Detect which cell encompasses the target text, then output its [x, y] center coordinate. 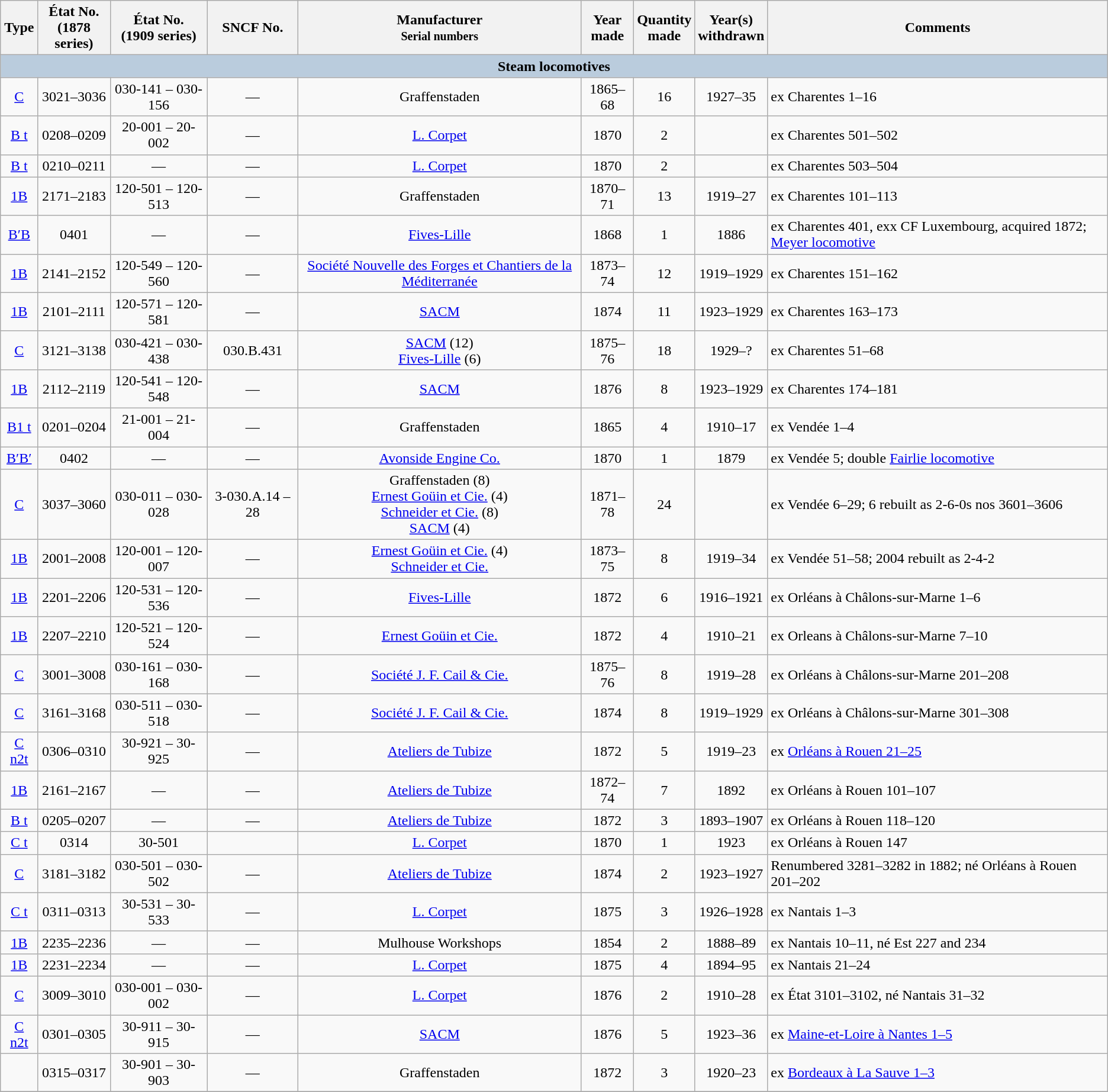
B′B′ [19, 458]
Graffenstaden (8)Ernest Goüin et Cie. (4)Schneider et Cie. (8)SACM (4) [440, 504]
0314 [74, 843]
1923 [732, 843]
SNCF No. [252, 28]
0306–0310 [74, 752]
ex Orléans à Châlons-sur-Marne 201–208 [938, 675]
ex Orléans à Rouen 118–120 [938, 820]
ex Charentes 503–504 [938, 166]
30-501 [159, 843]
1873–74 [607, 273]
B1 t [19, 427]
ex Charentes 1–16 [938, 97]
ex Nantais 21–24 [938, 965]
3121–3138 [74, 350]
1888–89 [732, 942]
1870–71 [607, 197]
1894–95 [732, 965]
3009–3010 [74, 996]
13 [664, 197]
7 [664, 790]
120-549 – 120-560 [159, 273]
20-001 – 20-002 [159, 135]
2231–2234 [74, 965]
ex Orléans à Rouen 101–107 [938, 790]
1868 [607, 234]
Ernest Goüin et Cie. [440, 636]
0315–0317 [74, 1072]
ex Maine-et-Loire à Nantes 1–5 [938, 1033]
Société Nouvelle des Forges et Chantiers de la Méditerranée [440, 273]
ex Orléans à Châlons-sur-Marne 1–6 [938, 598]
3-030.A.14 – 28 [252, 504]
ex État 3101–3102, né Nantais 31–32 [938, 996]
Type [19, 28]
3021–3036 [74, 97]
1865 [607, 427]
ex Nantais 1–3 [938, 911]
ex Charentes 174–181 [938, 388]
30-921 – 30-925 [159, 752]
120-531 – 120-536 [159, 598]
2141–2152 [74, 273]
ex Vendée 6–29; 6 rebuilt as 2-6-0s nos 3601–3606 [938, 504]
030-001 – 030-002 [159, 996]
Ernest Goüin et Cie. (4)Schneider et Cie. [440, 559]
1854 [607, 942]
0401 [74, 234]
1865–68 [607, 97]
B′B [19, 234]
2112–2119 [74, 388]
0208–0209 [74, 135]
Comments [938, 28]
ex Orléans à Châlons-sur-Marne 301–308 [938, 713]
ex Bordeaux à La Sauve 1–3 [938, 1072]
0311–0313 [74, 911]
ex Charentes 151–162 [938, 273]
0301–0305 [74, 1033]
1919–27 [732, 197]
2161–2167 [74, 790]
0402 [74, 458]
1910–21 [732, 636]
ex Orléans à Rouen 21–25 [938, 752]
1886 [732, 234]
Avonside Engine Co. [440, 458]
16 [664, 97]
12 [664, 273]
1910–28 [732, 996]
2001–2008 [74, 559]
21-001 – 21-004 [159, 427]
24 [664, 504]
1920–23 [732, 1072]
1923–36 [732, 1033]
120-571 – 120-581 [159, 311]
030.B.431 [252, 350]
3181–3182 [74, 874]
3001–3008 [74, 675]
030-161 – 030-168 [159, 675]
Mulhouse Workshops [440, 942]
18 [664, 350]
1872–74 [607, 790]
030-421 – 030-438 [159, 350]
1919–28 [732, 675]
1923–1927 [732, 874]
1919–34 [732, 559]
030-501 – 030-502 [159, 874]
0205–0207 [74, 820]
0201–0204 [74, 427]
ex Orleans à Châlons-sur-Marne 7–10 [938, 636]
1919–23 [732, 752]
1879 [732, 458]
ex Charentes 163–173 [938, 311]
11 [664, 311]
3161–3168 [74, 713]
ex Vendée 51–58; 2004 rebuilt as 2-4-2 [938, 559]
Steam locomotives [554, 66]
2201–2206 [74, 598]
ex Charentes 101–113 [938, 197]
2235–2236 [74, 942]
ex Vendée 1–4 [938, 427]
030-011 – 030-028 [159, 504]
120-501 – 120-513 [159, 197]
1929–? [732, 350]
030-511 – 030-518 [159, 713]
30-911 – 30-915 [159, 1033]
1892 [732, 790]
État No.(1909 series) [159, 28]
1873–75 [607, 559]
ex Charentes 401, exx CF Luxembourg, acquired 1872; Meyer locomotive [938, 234]
1926–1928 [732, 911]
0210–0211 [74, 166]
3037–3060 [74, 504]
ex Charentes 501–502 [938, 135]
Yearmade [607, 28]
ex Nantais 10–11, né Est 227 and 234 [938, 942]
1916–1921 [732, 598]
120-541 – 120-548 [159, 388]
2207–2210 [74, 636]
ex Charentes 51–68 [938, 350]
SACM (12)Fives-Lille (6) [440, 350]
1927–35 [732, 97]
Quantitymade [664, 28]
120-521 – 120-524 [159, 636]
6 [664, 598]
ManufacturerSerial numbers [440, 28]
2101–2111 [74, 311]
120-001 – 120-007 [159, 559]
Renumbered 3281–3282 in 1882; né Orléans à Rouen 201–202 [938, 874]
30-531 – 30-533 [159, 911]
1871–78 [607, 504]
État No.(1878 series) [74, 28]
ex Vendée 5; double Fairlie locomotive [938, 458]
030-141 – 030-156 [159, 97]
1910–17 [732, 427]
2171–2183 [74, 197]
ex Orléans à Rouen 147 [938, 843]
30-901 – 30-903 [159, 1072]
Year(s)withdrawn [732, 28]
1893–1907 [732, 820]
